Provide the [x, y] coordinate of the cell's center where the given text is located.  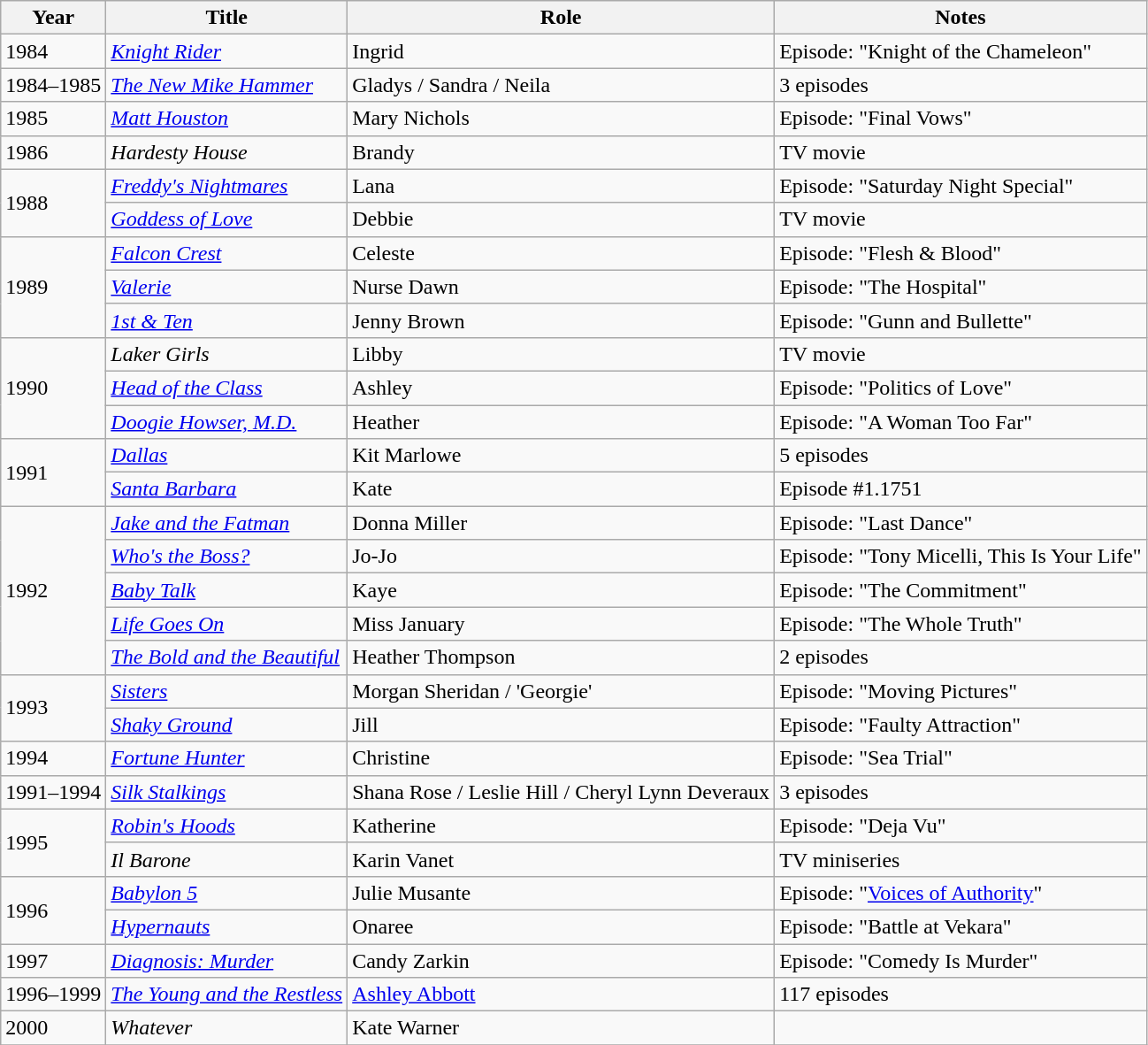
Christine [561, 758]
Shaky Ground [226, 725]
Matt Houston [226, 119]
1989 [53, 287]
Heather [561, 422]
Ashley [561, 388]
Julie Musante [561, 893]
Laker Girls [226, 354]
Episode: "Deja Vu" [960, 826]
1985 [53, 119]
Baby Talk [226, 590]
Kate [561, 489]
The Bold and the Beautiful [226, 657]
Babylon 5 [226, 893]
1st & Ten [226, 320]
Hypernauts [226, 926]
Episode: "The Hospital" [960, 287]
1993 [53, 708]
Silk Stalkings [226, 792]
Episode: "Battle at Vekara" [960, 926]
Knight Rider [226, 51]
1984 [53, 51]
Kaye [561, 590]
Episode: "Faulty Attraction" [960, 725]
Donna Miller [561, 523]
Episode: "Last Dance" [960, 523]
Doogie Howser, M.D. [226, 422]
Jill [561, 725]
Lana [561, 186]
Episode: "Sea Trial" [960, 758]
Robin's Hoods [226, 826]
1997 [53, 960]
Episode: "Moving Pictures" [960, 691]
1990 [53, 388]
2000 [53, 1028]
Episode: "A Woman Too Far" [960, 422]
1995 [53, 842]
Head of the Class [226, 388]
Episode: "Gunn and Bullette" [960, 320]
Episode: "Voices of Authority" [960, 893]
Jenny Brown [561, 320]
Episode #1.1751 [960, 489]
Shana Rose / Leslie Hill / Cheryl Lynn Deveraux [561, 792]
Katherine [561, 826]
Episode: "Final Vows" [960, 119]
2 episodes [960, 657]
Freddy's Nightmares [226, 186]
Brandy [561, 152]
Kate Warner [561, 1028]
1984–1985 [53, 85]
Diagnosis: Murder [226, 960]
Candy Zarkin [561, 960]
Kit Marlowe [561, 456]
1996–1999 [53, 995]
Whatever [226, 1028]
Nurse Dawn [561, 287]
Debbie [561, 219]
Santa Barbara [226, 489]
Gladys / Sandra / Neila [561, 85]
Title [226, 18]
Miss January [561, 624]
Episode: "The Commitment" [960, 590]
Mary Nichols [561, 119]
1996 [53, 910]
Falcon Crest [226, 253]
Heather Thompson [561, 657]
The Young and the Restless [226, 995]
Celeste [561, 253]
Role [561, 18]
1988 [53, 203]
Valerie [226, 287]
TV miniseries [960, 859]
Karin Vanet [561, 859]
Ingrid [561, 51]
The New Mike Hammer [226, 85]
Episode: "Saturday Night Special" [960, 186]
Notes [960, 18]
Episode: "Knight of the Chameleon" [960, 51]
Dallas [226, 456]
Jake and the Fatman [226, 523]
Episode: "Politics of Love" [960, 388]
Episode: "Flesh & Blood" [960, 253]
Goddess of Love [226, 219]
5 episodes [960, 456]
Episode: "The Whole Truth" [960, 624]
Morgan Sheridan / 'Georgie' [561, 691]
117 episodes [960, 995]
Hardesty House [226, 152]
Sisters [226, 691]
Libby [561, 354]
1992 [53, 590]
Il Barone [226, 859]
Year [53, 18]
Jo-Jo [561, 557]
Life Goes On [226, 624]
Episode: "Comedy Is Murder" [960, 960]
Ashley Abbott [561, 995]
Onaree [561, 926]
1991–1994 [53, 792]
Episode: "Tony Micelli, This Is Your Life" [960, 557]
1994 [53, 758]
1991 [53, 473]
Fortune Hunter [226, 758]
Who's the Boss? [226, 557]
1986 [53, 152]
